Identify which cell holds the provided text, then report its [x, y] central coordinate. 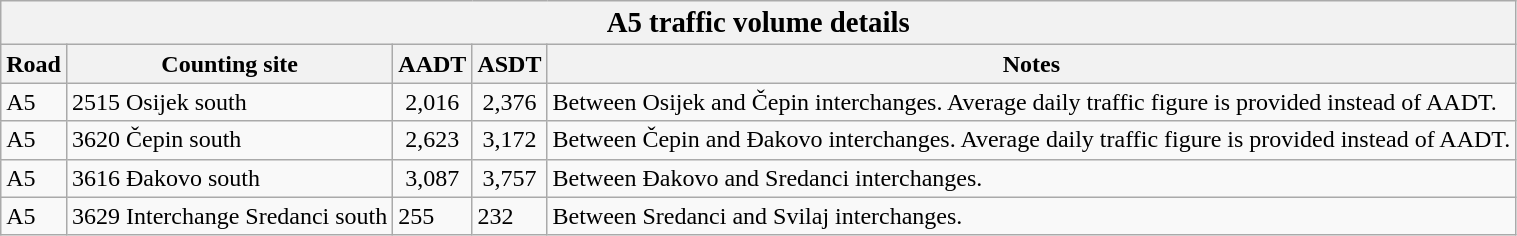
3620 Čepin south [229, 140]
Notes [1032, 64]
Between Đakovo and Sredanci interchanges. [1032, 178]
3629 Interchange Sredanci south [229, 216]
Between Osijek and Čepin interchanges. Average daily traffic figure is provided instead of AADT. [1032, 102]
2515 Osijek south [229, 102]
3,087 [432, 178]
Between Čepin and Đakovo interchanges. Average daily traffic figure is provided instead of AADT. [1032, 140]
ASDT [510, 64]
3,172 [510, 140]
AADT [432, 64]
2,623 [432, 140]
232 [510, 216]
2,016 [432, 102]
3616 Đakovo south [229, 178]
Road [34, 64]
255 [432, 216]
Between Sredanci and Svilaj interchanges. [1032, 216]
Counting site [229, 64]
3,757 [510, 178]
2,376 [510, 102]
A5 traffic volume details [758, 23]
